Extract the (x, y) coordinate from the center of the cell holding the provided text.  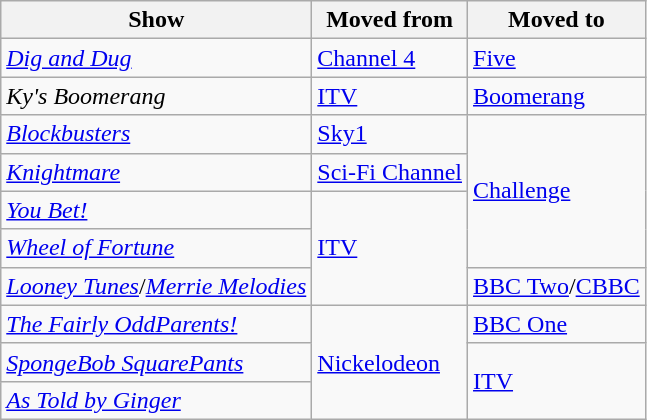
Nickelodeon (390, 362)
Moved to (557, 20)
Challenge (557, 191)
Sci-Fi Channel (390, 172)
Ky's Boomerang (156, 96)
Boomerang (557, 96)
Looney Tunes/Merrie Melodies (156, 286)
The Fairly OddParents! (156, 324)
SpongeBob SquarePants (156, 362)
Sky1 (390, 134)
As Told by Ginger (156, 400)
Blockbusters (156, 134)
Dig and Dug (156, 58)
Knightmare (156, 172)
You Bet! (156, 210)
BBC Two/CBBC (557, 286)
Channel 4 (390, 58)
Wheel of Fortune (156, 248)
Moved from (390, 20)
BBC One (557, 324)
Five (557, 58)
Show (156, 20)
